Determine the [X, Y] coordinate at the center of the cell enclosing the given text.  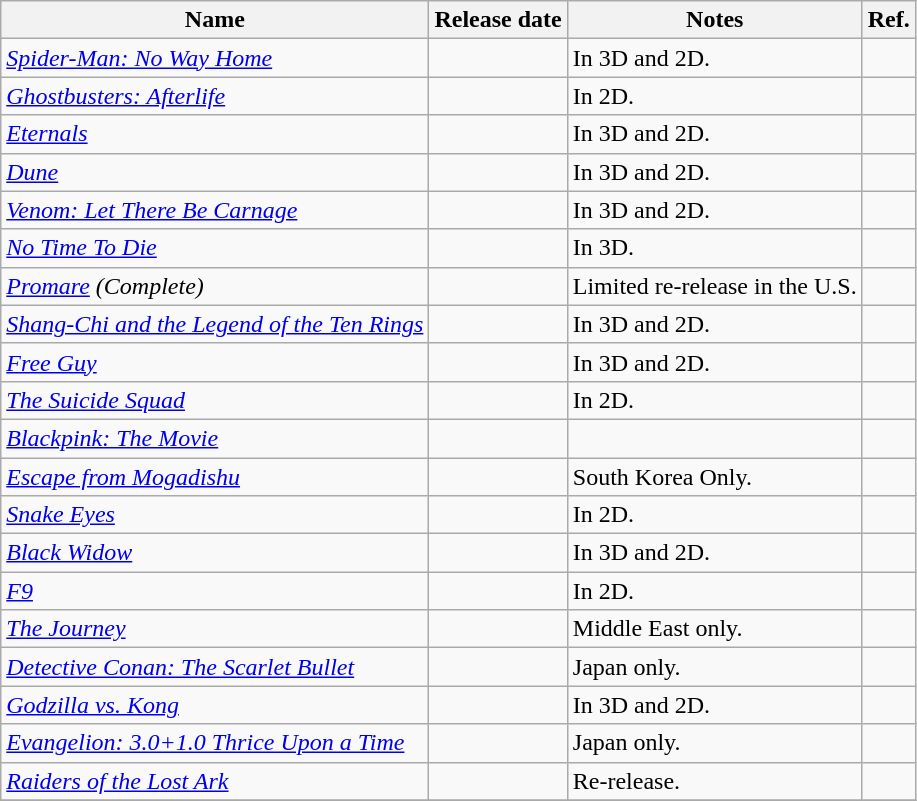
Middle East only. [714, 629]
Black Widow [215, 553]
South Korea Only. [714, 477]
No Time To Die [215, 248]
Shang-Chi and the Legend of the Ten Rings [215, 324]
In 3D. [714, 248]
Promare (Complete) [215, 286]
The Journey [215, 629]
F9 [215, 591]
Evangelion: 3.0+1.0 Thrice Upon a Time [215, 743]
Snake Eyes [215, 515]
Blackpink: The Movie [215, 438]
The Suicide Squad [215, 400]
Dune [215, 172]
Raiders of the Lost Ark [215, 781]
Detective Conan: The Scarlet Bullet [215, 667]
Release date [498, 20]
Re-release. [714, 781]
Free Guy [215, 362]
Ref. [888, 20]
Venom: Let There Be Carnage [215, 210]
Eternals [215, 134]
Escape from Mogadishu [215, 477]
Name [215, 20]
Godzilla vs. Kong [215, 705]
Ghostbusters: Afterlife [215, 96]
Notes [714, 20]
Spider-Man: No Way Home [215, 58]
Limited re-release in the U.S. [714, 286]
